Return [x, y] of the center of cell containing provided text 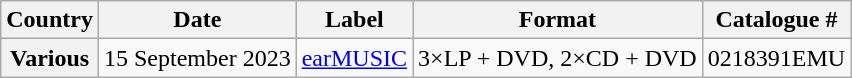
3×LP + DVD, 2×CD + DVD [558, 58]
15 September 2023 [197, 58]
Catalogue # [776, 20]
earMUSIC [354, 58]
Date [197, 20]
Label [354, 20]
Format [558, 20]
Country [50, 20]
0218391EMU [776, 58]
Various [50, 58]
